From the cell containing the given text, extract its center point as [x, y] coordinate. 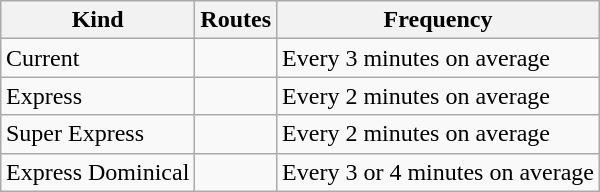
Express Dominical [97, 172]
Every 3 minutes on average [438, 58]
Frequency [438, 20]
Routes [236, 20]
Every 3 or 4 minutes on average [438, 172]
Super Express [97, 134]
Kind [97, 20]
Express [97, 96]
Current [97, 58]
